Locate the cell with the specified text and output its (x, y) center coordinate. 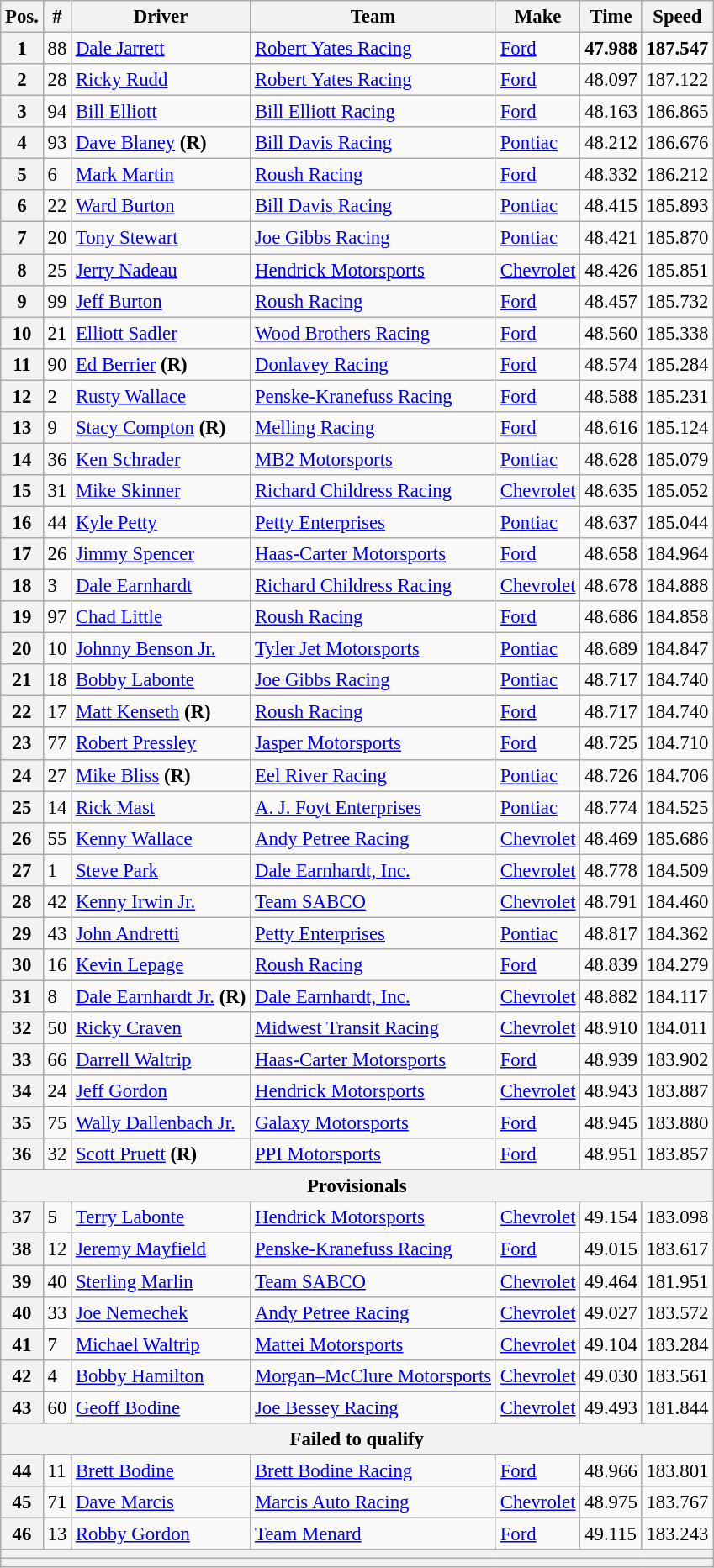
MB2 Motorsports (373, 459)
Bobby Labonte (161, 680)
75 (57, 1123)
47.988 (611, 49)
Kenny Wallace (161, 838)
184.525 (678, 807)
Failed to qualify (357, 1439)
184.710 (678, 744)
185.079 (678, 459)
Brett Bodine (161, 1470)
Marcis Auto Racing (373, 1502)
185.052 (678, 491)
185.893 (678, 206)
97 (57, 617)
48.686 (611, 617)
48.658 (611, 554)
Tony Stewart (161, 238)
60 (57, 1407)
185.732 (678, 301)
Galaxy Motorsports (373, 1123)
Jeremy Mayfield (161, 1249)
66 (57, 1060)
Jasper Motorsports (373, 744)
Tyler Jet Motorsports (373, 649)
Driver (161, 17)
49.154 (611, 1218)
183.767 (678, 1502)
Dale Earnhardt (161, 586)
48.426 (611, 270)
Midwest Transit Racing (373, 1028)
Johnny Benson Jr. (161, 649)
48.097 (611, 80)
185.044 (678, 522)
184.117 (678, 996)
Michael Waltrip (161, 1344)
184.706 (678, 775)
49.115 (611, 1534)
Matt Kenseth (R) (161, 712)
48.910 (611, 1028)
186.212 (678, 175)
Dale Earnhardt Jr. (R) (161, 996)
48.616 (611, 428)
48.817 (611, 933)
48.726 (611, 775)
94 (57, 112)
184.279 (678, 965)
71 (57, 1502)
# (57, 17)
183.243 (678, 1534)
Scott Pruett (R) (161, 1154)
48.778 (611, 870)
183.887 (678, 1091)
Bill Elliott Racing (373, 112)
183.857 (678, 1154)
Melling Racing (373, 428)
48.689 (611, 649)
Donlavey Racing (373, 364)
99 (57, 301)
19 (22, 617)
48.212 (611, 143)
185.851 (678, 270)
Chad Little (161, 617)
30 (22, 965)
29 (22, 933)
49.104 (611, 1344)
Jerry Nadeau (161, 270)
184.964 (678, 554)
48.637 (611, 522)
48.678 (611, 586)
183.617 (678, 1249)
48.882 (611, 996)
15 (22, 491)
186.865 (678, 112)
Dale Jarrett (161, 49)
183.561 (678, 1375)
Provisionals (357, 1186)
Joe Bessey Racing (373, 1407)
187.547 (678, 49)
Eel River Racing (373, 775)
Robert Pressley (161, 744)
183.902 (678, 1060)
185.124 (678, 428)
49.027 (611, 1312)
48.457 (611, 301)
48.839 (611, 965)
PPI Motorsports (373, 1154)
185.284 (678, 364)
Sterling Marlin (161, 1281)
48.163 (611, 112)
48.574 (611, 364)
Joe Nemechek (161, 1312)
41 (22, 1344)
Jimmy Spencer (161, 554)
184.362 (678, 933)
Bill Elliott (161, 112)
45 (22, 1502)
John Andretti (161, 933)
37 (22, 1218)
Team (373, 17)
Rick Mast (161, 807)
Mattei Motorsports (373, 1344)
Team Menard (373, 1534)
Morgan–McClure Motorsports (373, 1375)
48.332 (611, 175)
Steve Park (161, 870)
46 (22, 1534)
Ed Berrier (R) (161, 364)
48.725 (611, 744)
184.847 (678, 649)
48.469 (611, 838)
48.945 (611, 1123)
Time (611, 17)
49.493 (611, 1407)
Ward Burton (161, 206)
Mark Martin (161, 175)
Mike Skinner (161, 491)
183.880 (678, 1123)
49.030 (611, 1375)
186.676 (678, 143)
181.951 (678, 1281)
48.560 (611, 333)
39 (22, 1281)
A. J. Foyt Enterprises (373, 807)
90 (57, 364)
93 (57, 143)
184.011 (678, 1028)
Pos. (22, 17)
Stacy Compton (R) (161, 428)
49.015 (611, 1249)
Bobby Hamilton (161, 1375)
Jeff Burton (161, 301)
48.943 (611, 1091)
48.966 (611, 1470)
48.951 (611, 1154)
Kevin Lepage (161, 965)
184.509 (678, 870)
23 (22, 744)
50 (57, 1028)
Robby Gordon (161, 1534)
48.635 (611, 491)
184.888 (678, 586)
Brett Bodine Racing (373, 1470)
48.791 (611, 902)
48.939 (611, 1060)
Dave Blaney (R) (161, 143)
181.844 (678, 1407)
Elliott Sadler (161, 333)
185.338 (678, 333)
187.122 (678, 80)
Darrell Waltrip (161, 1060)
48.415 (611, 206)
Ricky Craven (161, 1028)
Ken Schrader (161, 459)
55 (57, 838)
Terry Labonte (161, 1218)
48.588 (611, 396)
Kenny Irwin Jr. (161, 902)
34 (22, 1091)
88 (57, 49)
Rusty Wallace (161, 396)
38 (22, 1249)
183.572 (678, 1312)
184.858 (678, 617)
Wood Brothers Racing (373, 333)
49.464 (611, 1281)
185.870 (678, 238)
Mike Bliss (R) (161, 775)
Ricky Rudd (161, 80)
77 (57, 744)
183.284 (678, 1344)
Geoff Bodine (161, 1407)
Jeff Gordon (161, 1091)
Wally Dallenbach Jr. (161, 1123)
Dave Marcis (161, 1502)
Make (537, 17)
185.231 (678, 396)
35 (22, 1123)
185.686 (678, 838)
Kyle Petty (161, 522)
48.975 (611, 1502)
183.801 (678, 1470)
48.628 (611, 459)
184.460 (678, 902)
Speed (678, 17)
48.774 (611, 807)
48.421 (611, 238)
183.098 (678, 1218)
